Detect which cell encompasses the target text, then output its (X, Y) center coordinate. 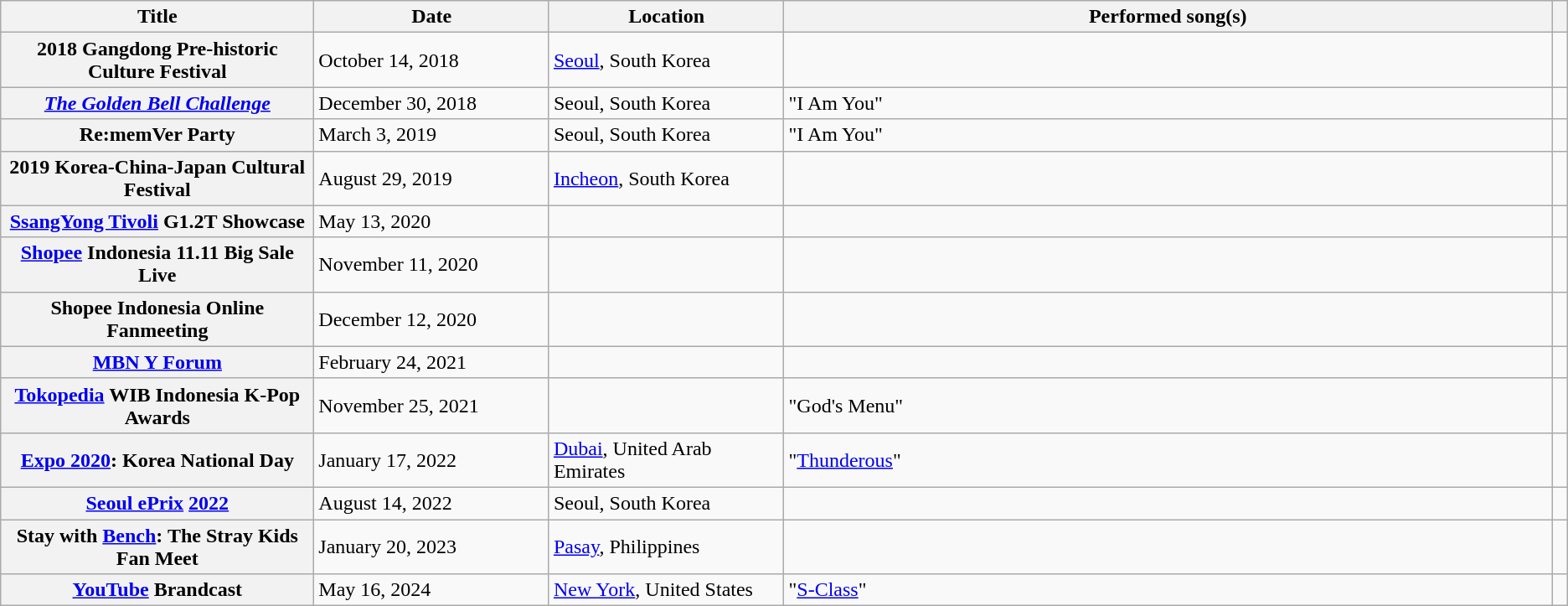
February 24, 2021 (432, 362)
August 29, 2019 (432, 178)
Incheon, South Korea (667, 178)
Shopee Indonesia Online Fanmeeting (157, 319)
MBN Y Forum (157, 362)
Performed song(s) (1168, 17)
May 13, 2020 (432, 221)
Location (667, 17)
"S-Class" (1168, 590)
Title (157, 17)
"Thunderous" (1168, 459)
SsangYong Tivoli G1.2T Showcase (157, 221)
2018 Gangdong Pre-historic Culture Festival (157, 60)
Re:memVer Party (157, 135)
Stay with Bench: The Stray Kids Fan Meet (157, 546)
Tokopedia WIB Indonesia K-Pop Awards (157, 406)
Shopee Indonesia 11.11 Big Sale Live (157, 265)
YouTube Brandcast (157, 590)
August 14, 2022 (432, 503)
New York, United States (667, 590)
2019 Korea-China-Japan Cultural Festival (157, 178)
December 12, 2020 (432, 319)
The Golden Bell Challenge (157, 103)
Date (432, 17)
November 11, 2020 (432, 265)
January 20, 2023 (432, 546)
December 30, 2018 (432, 103)
November 25, 2021 (432, 406)
Expo 2020: Korea National Day (157, 459)
"God's Menu" (1168, 406)
January 17, 2022 (432, 459)
March 3, 2019 (432, 135)
Dubai, United Arab Emirates (667, 459)
October 14, 2018 (432, 60)
Pasay, Philippines (667, 546)
Seoul ePrix 2022 (157, 503)
May 16, 2024 (432, 590)
